Scan for the cell matching the given text and deliver its (x, y) coordinate at center. 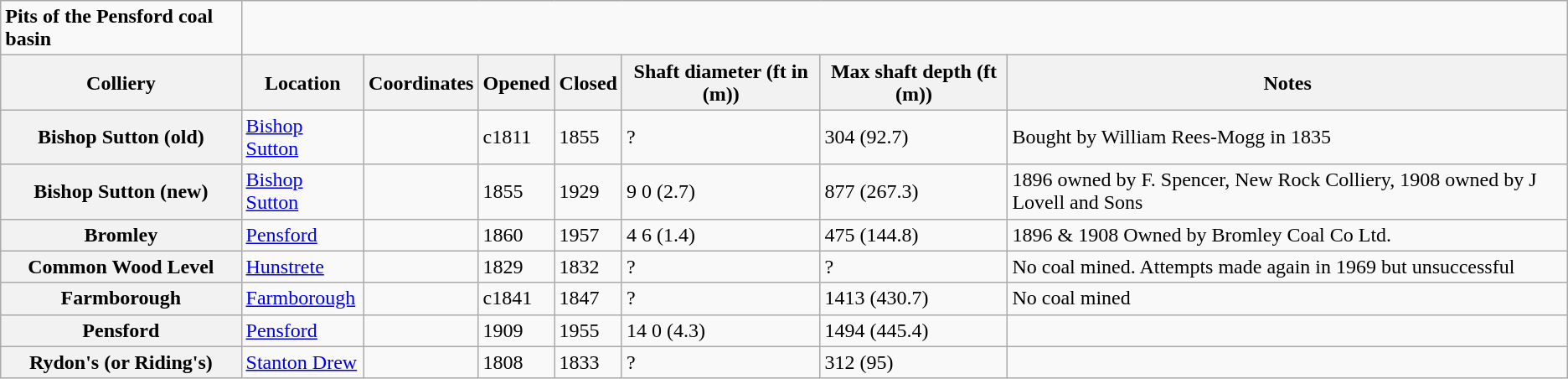
Bishop Sutton (new) (121, 191)
Bromley (121, 235)
312 (95) (914, 362)
Closed (588, 82)
Common Wood Level (121, 267)
1896 owned by F. Spencer, New Rock Colliery, 1908 owned by J Lovell and Sons (1287, 191)
Shaft diameter (ft in (m)) (720, 82)
No coal mined. Attempts made again in 1969 but unsuccessful (1287, 267)
Pits of the Pensford coal basin (121, 29)
1896 & 1908 Owned by Bromley Coal Co Ltd. (1287, 235)
c1811 (516, 138)
4 6 (1.4) (720, 235)
Opened (516, 82)
1929 (588, 191)
c1841 (516, 299)
1829 (516, 267)
1847 (588, 299)
1957 (588, 235)
Notes (1287, 82)
475 (144.8) (914, 235)
1808 (516, 362)
1833 (588, 362)
Rydon's (or Riding's) (121, 362)
1909 (516, 330)
9 0 (2.7) (720, 191)
Bought by William Rees-Mogg in 1835 (1287, 138)
1413 (430.7) (914, 299)
Location (303, 82)
Hunstrete (303, 267)
No coal mined (1287, 299)
304 (92.7) (914, 138)
Bishop Sutton (old) (121, 138)
1955 (588, 330)
Max shaft depth (ft (m)) (914, 82)
1860 (516, 235)
Coordinates (421, 82)
Stanton Drew (303, 362)
1832 (588, 267)
877 (267.3) (914, 191)
1494 (445.4) (914, 330)
Colliery (121, 82)
14 0 (4.3) (720, 330)
